Determine the (x, y) coordinate at the center of the cell enclosing the given text.  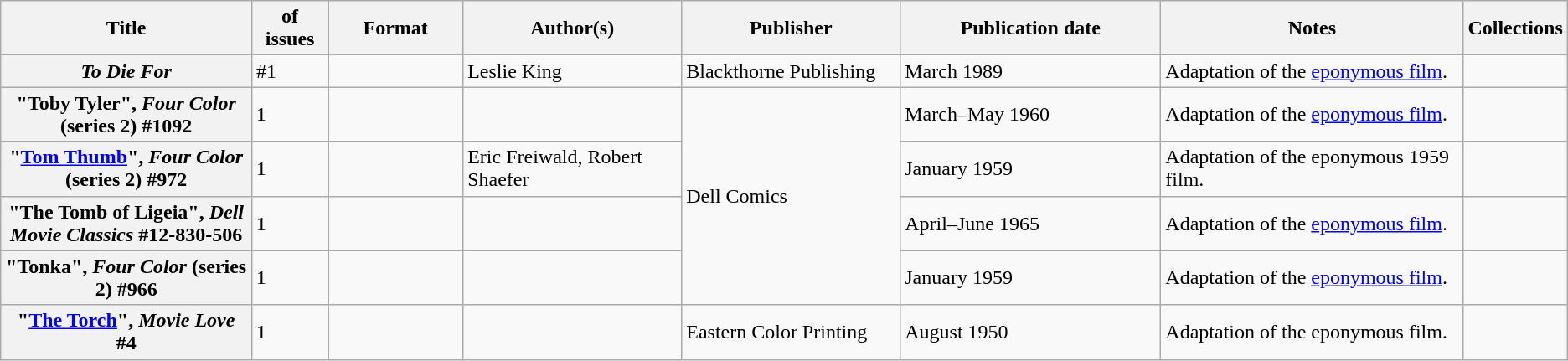
Format (395, 28)
of issues (290, 28)
Blackthorne Publishing (791, 71)
#1 (290, 71)
Leslie King (573, 71)
Dell Comics (791, 196)
March–May 1960 (1030, 114)
Eastern Color Printing (791, 332)
"Tom Thumb", Four Color (series 2) #972 (126, 169)
"Toby Tyler", Four Color (series 2) #1092 (126, 114)
"The Tomb of Ligeia", Dell Movie Classics #12-830-506 (126, 223)
"The Torch", Movie Love #4 (126, 332)
August 1950 (1030, 332)
Author(s) (573, 28)
Publication date (1030, 28)
Adaptation of the eponymous 1959 film. (1312, 169)
Notes (1312, 28)
April–June 1965 (1030, 223)
"Tonka", Four Color (series 2) #966 (126, 278)
To Die For (126, 71)
Title (126, 28)
Collections (1515, 28)
March 1989 (1030, 71)
Publisher (791, 28)
Eric Freiwald, Robert Shaefer (573, 169)
